For the text-containing cell, return its midpoint in [x, y] coordinate format. 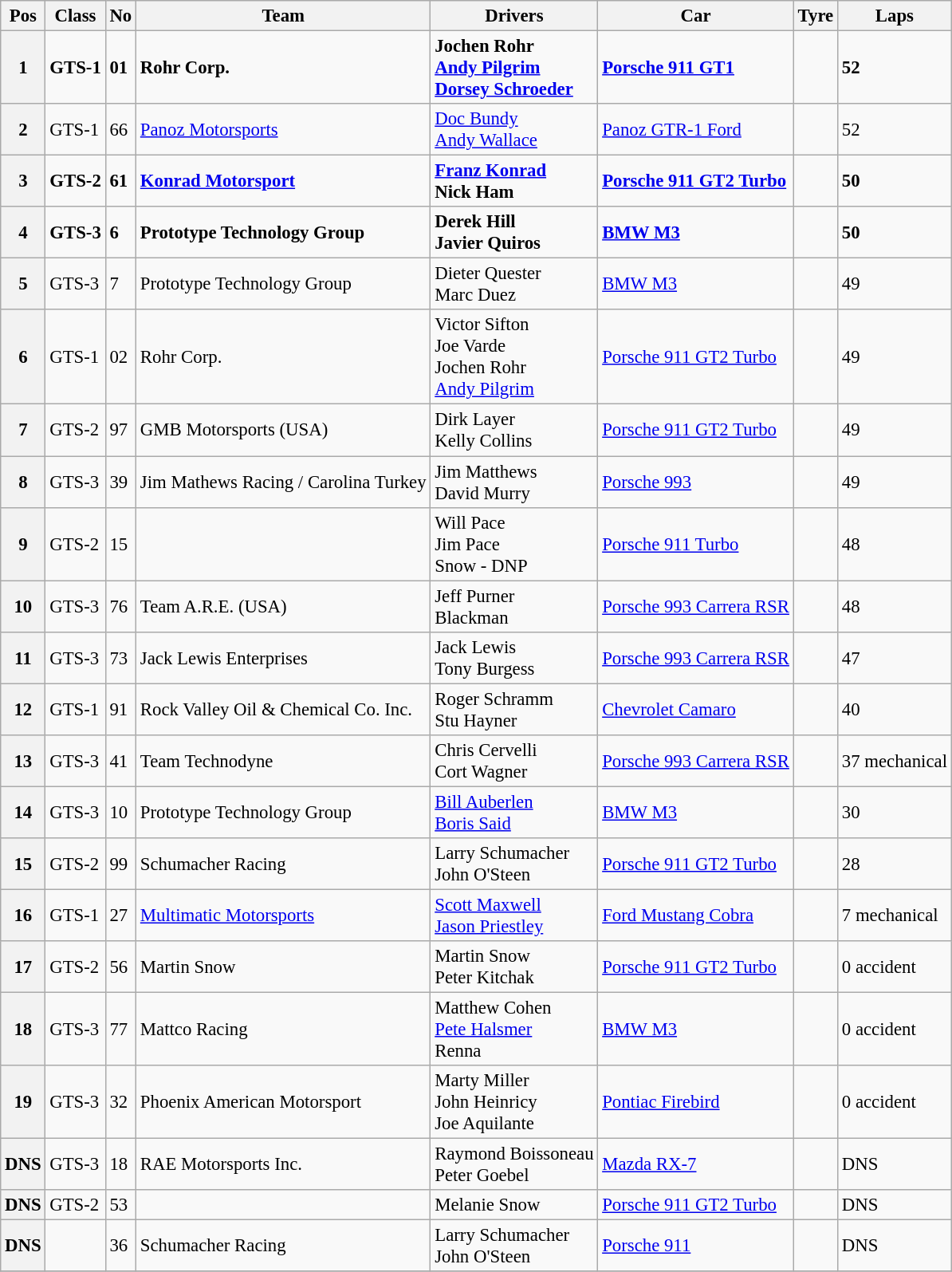
Jochen Rohr Andy Pilgrim Dorsey Schroeder [514, 68]
Will Pace Jim Pace Snow - DNP [514, 544]
Konrad Motorsport [284, 182]
Melanie Snow [514, 1205]
56 [120, 967]
47 [895, 657]
Victor Sifton Joe Varde Jochen Rohr Andy Pilgrim [514, 357]
Dieter Quester Marc Duez [514, 284]
13 [23, 761]
12 [23, 710]
97 [120, 431]
91 [120, 710]
36 [120, 1246]
1 [23, 68]
Scott Maxwell Jason Priestley [514, 916]
Rock Valley Oil & Chemical Co. Inc. [284, 710]
Derek Hill Javier Quiros [514, 233]
17 [23, 967]
73 [120, 657]
27 [120, 916]
Raymond Boissoneau Peter Goebel [514, 1164]
3 [23, 182]
Porsche 911 [695, 1246]
53 [120, 1205]
37 mechanical [895, 761]
Dirk Layer Kelly Collins [514, 431]
41 [120, 761]
40 [895, 710]
4 [23, 233]
Jim Matthews David Murry [514, 482]
Panoz Motorsports [284, 129]
66 [120, 129]
11 [23, 657]
Pontiac Firebird [695, 1102]
Class [75, 16]
Car [695, 16]
Jim Mathews Racing / Carolina Turkey [284, 482]
32 [120, 1102]
Doc Bundy Andy Wallace [514, 129]
Mazda RX-7 [695, 1164]
Jack Lewis Enterprises [284, 657]
28 [895, 864]
Jeff Purner Blackman [514, 606]
Porsche 911 Turbo [695, 544]
Drivers [514, 16]
16 [23, 916]
Matthew Cohen Pete Halsmer Renna [514, 1030]
7 mechanical [895, 916]
Bill Auberlen Boris Said [514, 812]
Jack Lewis Tony Burgess [514, 657]
Chris Cervelli Cort Wagner [514, 761]
Tyre [815, 16]
19 [23, 1102]
Martin Snow Peter Kitchak [514, 967]
RAE Motorsports Inc. [284, 1164]
Team Technodyne [284, 761]
Pos [23, 16]
99 [120, 864]
76 [120, 606]
14 [23, 812]
61 [120, 182]
30 [895, 812]
Phoenix American Motorsport [284, 1102]
2 [23, 129]
Porsche 993 [695, 482]
Porsche 911 GT1 [695, 68]
02 [120, 357]
No [120, 16]
Roger Schramm Stu Hayner [514, 710]
39 [120, 482]
Chevrolet Camaro [695, 710]
Marty Miller John Heinricy Joe Aquilante [514, 1102]
5 [23, 284]
Panoz GTR-1 Ford [695, 129]
GMB Motorsports (USA) [284, 431]
Martin Snow [284, 967]
Multimatic Motorsports [284, 916]
Team A.R.E. (USA) [284, 606]
8 [23, 482]
Ford Mustang Cobra [695, 916]
Mattco Racing [284, 1030]
01 [120, 68]
Team [284, 16]
Franz Konrad Nick Ham [514, 182]
77 [120, 1030]
Laps [895, 16]
9 [23, 544]
